For the text-containing cell, return its midpoint in [x, y] coordinate format. 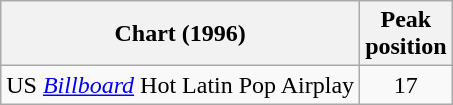
US Billboard Hot Latin Pop Airplay [180, 85]
Chart (1996) [180, 34]
17 [406, 85]
Peakposition [406, 34]
